Provide the (X, Y) coordinate of the cell's center where the given text is located.  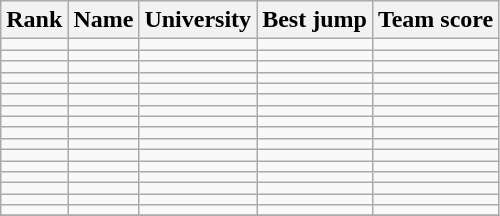
University (198, 20)
Best jump (315, 20)
Team score (435, 20)
Name (104, 20)
Rank (34, 20)
